For the text-containing cell, return its midpoint in [x, y] coordinate format. 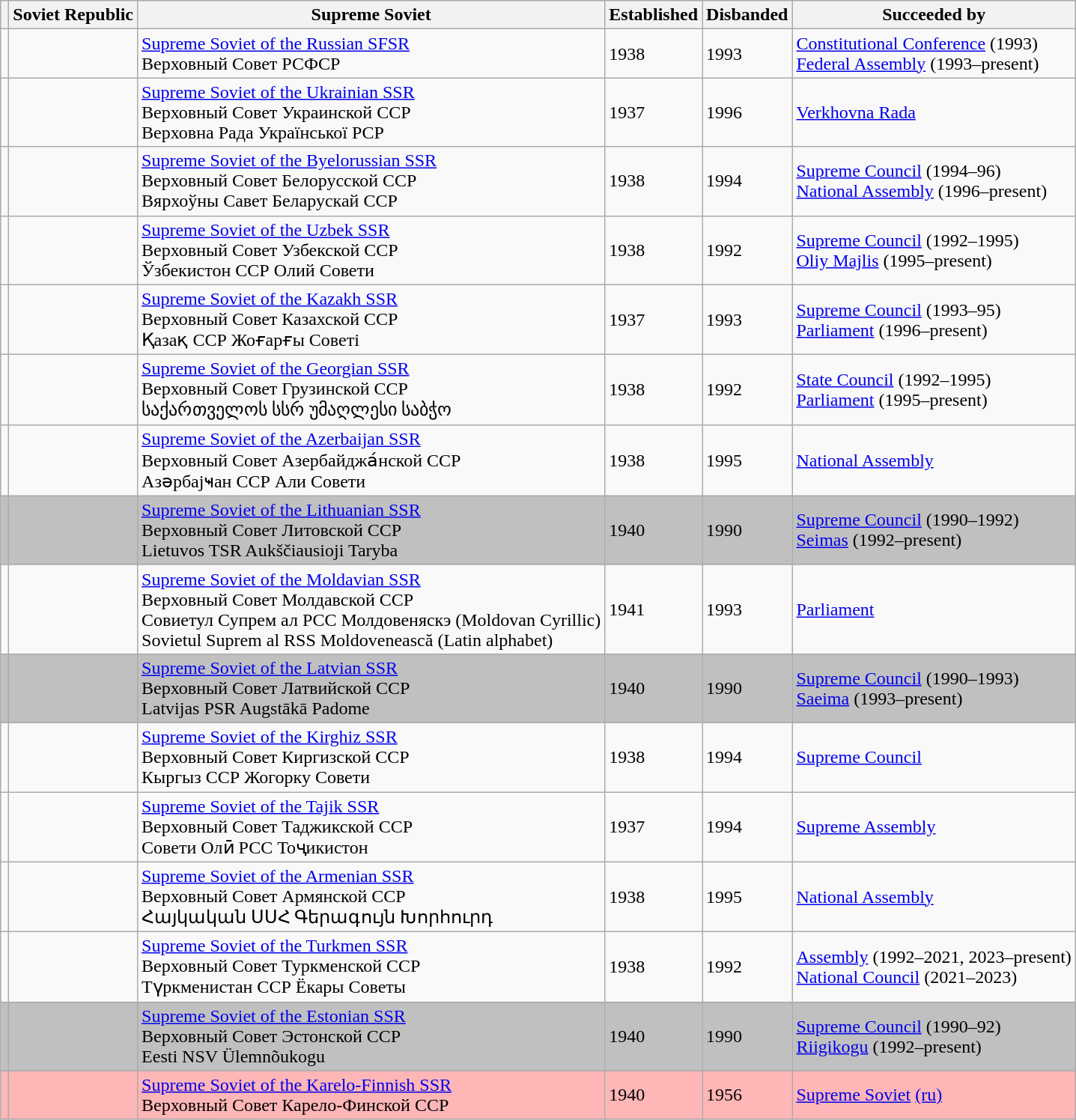
Supreme Soviet of the Lithuanian SSRВерховный Совет Литовской ССРLietuvos TSR Aukščiausioji Taryba [371, 530]
Established [654, 15]
Verkhovna Rada [934, 112]
Supreme Soviet of the Azerbaijan SSRВерховный Совет Азербайджа́нской ССРАзәрбаjҹан ССР Али Совети [371, 460]
Supreme Soviet of the Tajik SSRВерховный Совет Таджикской ССРСовети Олӣ РСС Тоҷикистон [371, 827]
Parliament [934, 609]
Supreme Council [934, 757]
Supreme Soviet of the Ukrainian SSRВерховный Совет Украинской ССРВерховна Рада Української РСР [371, 112]
Constitutional Conference (1993) Federal Assembly (1993–present) [934, 54]
Supreme Soviet [371, 15]
Supreme Soviet of the Kirghiz SSRВерховный Совет Киргизской ССРКыргыз ССР Жогорку Совети [371, 757]
Supreme Council (1990–1992) Seimas (1992–present) [934, 530]
1956 [747, 1095]
1941 [654, 609]
1996 [747, 112]
Supreme Soviet of the Karelo-Finnish SSRВерховный Совет Карело-Финской ССР [371, 1095]
Supreme Soviet of the Russian SFSRВерховный Совет РСФСР [371, 54]
Supreme Soviet of the Georgian SSRВерховный Совет Грузинской ССРსაქართველოს სსრ უმაღლესი საბჭო [371, 390]
Supreme Soviet of the Armenian SSRВерховный Совет Армянской ССРՀայկական ՍՍՀ Գերագույն Խորհուրդ [371, 897]
Supreme Soviet of the Estonian SSRВерховный Совет Эстонской ССРEesti NSV Ülemnõukogu [371, 1036]
Succeeded by [934, 15]
Supreme Council (1994–96) National Assembly (1996–present) [934, 181]
Supreme Soviet (ru) [934, 1095]
Supreme Soviet of the Byelorussian SSRВерховный Совет Белорусской ССРВярхоўны Савет Беларускай ССР [371, 181]
Supreme Council (1990–1993) Saeima (1993–present) [934, 688]
Assembly (1992–2021, 2023–present) National Council (2021–2023) [934, 967]
Supreme Soviet of the Uzbek SSRВерховный Совет Узбекской ССРЎзбекистон ССР Олий Совети [371, 250]
Supreme Council (1992–1995) Oliy Majlis (1995–present) [934, 250]
Supreme Soviet of the Turkmen SSRВерховный Совет Туркменской ССРТүркменистан ССР Ёкары Советы [371, 967]
Soviet Republic [73, 15]
Supreme Soviet of the Kazakh SSRВерховный Совет Казахской ССРҚазақ ССР Жоғарғы Советі [371, 320]
State Council (1992–1995) Parliament (1995–present) [934, 390]
Supreme Soviet of the Latvian SSRВерховный Совет Латвийской ССРLatvijas PSR Augstākā Padome [371, 688]
Supreme Council (1990–92) Riigikogu (1992–present) [934, 1036]
Supreme Assembly [934, 827]
Supreme Council (1993–95) Parliament (1996–present) [934, 320]
Disbanded [747, 15]
